Determine the [X, Y] coordinate at the center of the cell enclosing the given text.  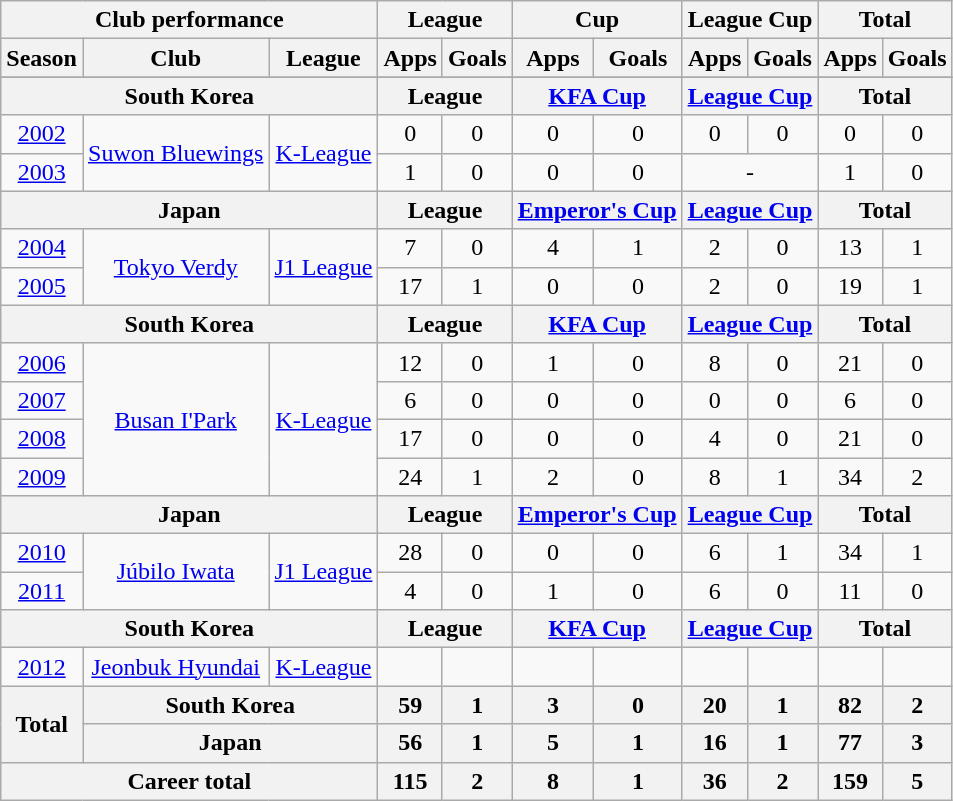
2008 [42, 438]
- [750, 172]
2006 [42, 362]
115 [410, 781]
Cup [597, 20]
2007 [42, 400]
28 [410, 553]
159 [850, 781]
77 [850, 743]
Club [175, 58]
16 [714, 743]
Career total [190, 781]
11 [850, 591]
2009 [42, 477]
2003 [42, 172]
12 [410, 362]
2011 [42, 591]
2004 [42, 248]
7 [410, 248]
13 [850, 248]
2010 [42, 553]
2012 [42, 667]
Tokyo Verdy [175, 267]
82 [850, 705]
Jeonbuk Hyundai [175, 667]
24 [410, 477]
20 [714, 705]
2002 [42, 134]
36 [714, 781]
56 [410, 743]
Suwon Bluewings [175, 153]
59 [410, 705]
Júbilo Iwata [175, 572]
19 [850, 286]
2005 [42, 286]
Busan I'Park [175, 419]
Season [42, 58]
Club performance [190, 20]
